Find where the given text appears and provide that cell's center as [X, Y] coordinate. 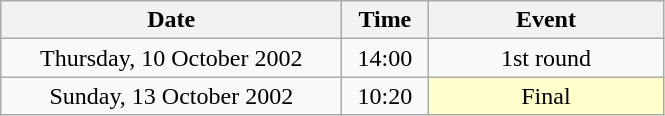
Sunday, 13 October 2002 [172, 96]
1st round [546, 58]
Event [546, 20]
Date [172, 20]
Time [385, 20]
10:20 [385, 96]
14:00 [385, 58]
Final [546, 96]
Thursday, 10 October 2002 [172, 58]
